Determine the [x, y] coordinate at the center of the cell enclosing the given text.  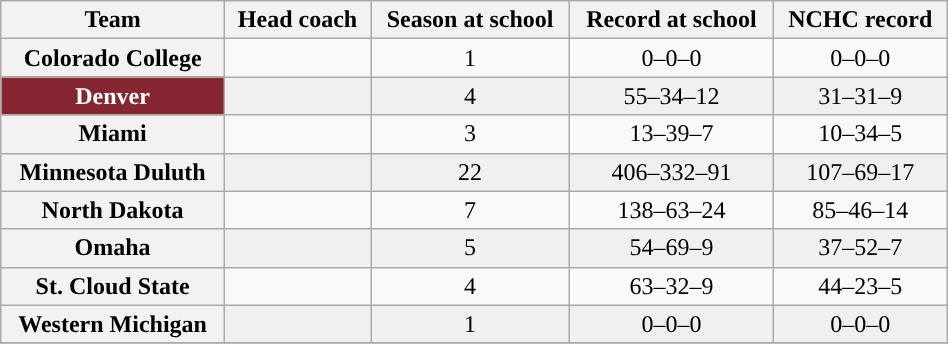
55–34–12 [672, 96]
37–52–7 [860, 248]
85–46–14 [860, 210]
7 [470, 210]
31–31–9 [860, 96]
44–23–5 [860, 286]
Omaha [113, 248]
North Dakota [113, 210]
63–32–9 [672, 286]
Record at school [672, 20]
Season at school [470, 20]
Denver [113, 96]
Team [113, 20]
138–63–24 [672, 210]
NCHC record [860, 20]
54–69–9 [672, 248]
Miami [113, 134]
St. Cloud State [113, 286]
107–69–17 [860, 172]
Minnesota Duluth [113, 172]
Head coach [297, 20]
22 [470, 172]
13–39–7 [672, 134]
5 [470, 248]
Western Michigan [113, 324]
3 [470, 134]
10–34–5 [860, 134]
Colorado College [113, 58]
406–332–91 [672, 172]
